From the cell containing the given text, extract its center point as (X, Y) coordinate. 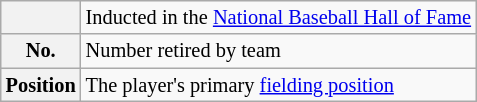
Position (41, 85)
Inducted in the National Baseball Hall of Fame (278, 17)
The player's primary fielding position (278, 85)
No. (41, 51)
Number retired by team (278, 51)
